Search for the cell housing the specified text and yield its [X, Y] center coordinate. 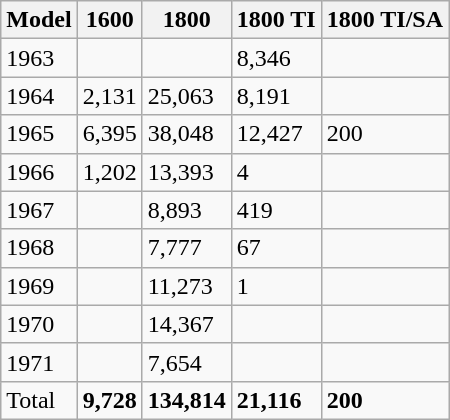
8,346 [276, 58]
Total [39, 400]
1963 [39, 58]
1965 [39, 134]
1966 [39, 172]
8,893 [186, 210]
12,427 [276, 134]
21,116 [276, 400]
1971 [39, 362]
13,393 [186, 172]
419 [276, 210]
25,063 [186, 96]
1800 TI/SA [384, 20]
1967 [39, 210]
1,202 [110, 172]
4 [276, 172]
Model [39, 20]
1800 [186, 20]
67 [276, 248]
38,048 [186, 134]
1968 [39, 248]
7,777 [186, 248]
134,814 [186, 400]
1800 TI [276, 20]
1969 [39, 286]
1964 [39, 96]
1600 [110, 20]
1970 [39, 324]
1 [276, 286]
7,654 [186, 362]
8,191 [276, 96]
6,395 [110, 134]
14,367 [186, 324]
11,273 [186, 286]
9,728 [110, 400]
2,131 [110, 96]
